Locate the cell with the specified text and output its [X, Y] center coordinate. 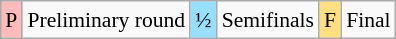
Semifinals [268, 20]
Preliminary round [106, 20]
Final [368, 20]
F [330, 20]
P [11, 20]
½ [203, 20]
